Provide the (x, y) coordinate of the cell's center where the given text is located.  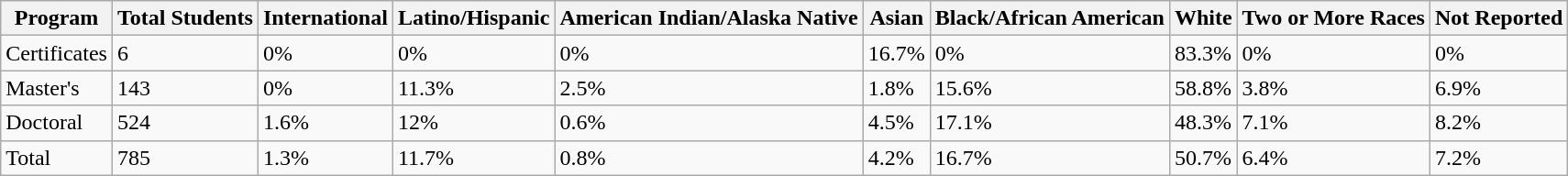
6.4% (1333, 158)
Total (57, 158)
3.8% (1333, 88)
1.6% (325, 123)
4.5% (897, 123)
4.2% (897, 158)
Total Students (185, 18)
6 (185, 53)
17.1% (1049, 123)
58.8% (1203, 88)
50.7% (1203, 158)
Black/African American (1049, 18)
Asian (897, 18)
2.5% (709, 88)
12% (473, 123)
7.1% (1333, 123)
7.2% (1498, 158)
Not Reported (1498, 18)
11.7% (473, 158)
143 (185, 88)
American Indian/Alaska Native (709, 18)
Master's (57, 88)
15.6% (1049, 88)
Certificates (57, 53)
83.3% (1203, 53)
Latino/Hispanic (473, 18)
0.6% (709, 123)
1.3% (325, 158)
0.8% (709, 158)
White (1203, 18)
785 (185, 158)
1.8% (897, 88)
Program (57, 18)
11.3% (473, 88)
Two or More Races (1333, 18)
International (325, 18)
524 (185, 123)
48.3% (1203, 123)
8.2% (1498, 123)
6.9% (1498, 88)
Doctoral (57, 123)
